Return [x, y] of the center of cell containing provided text 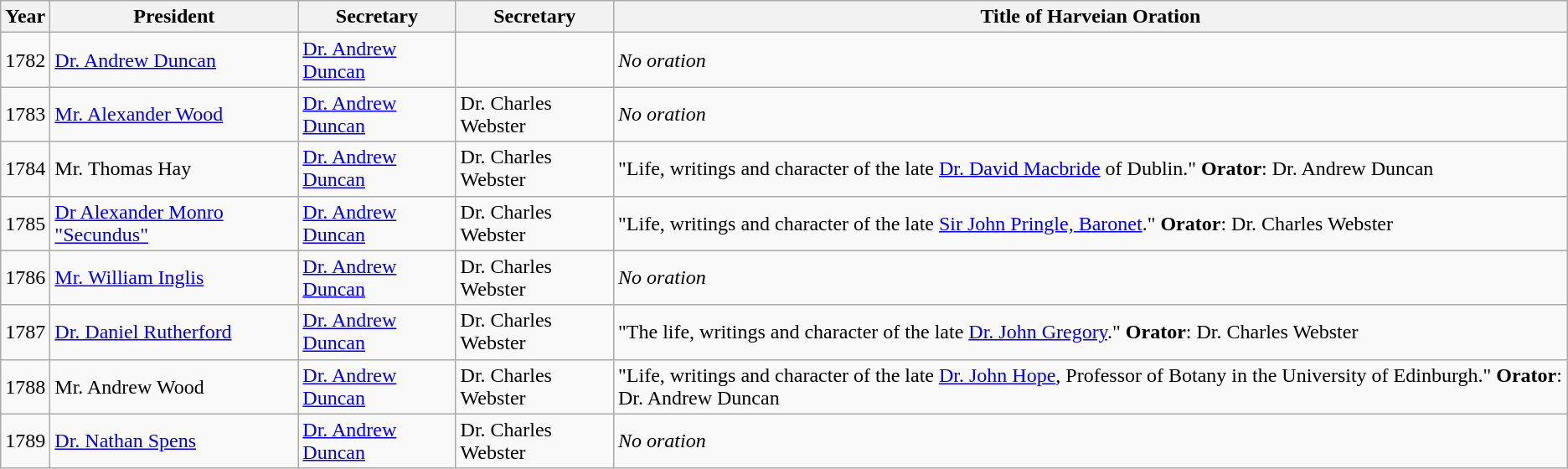
President [174, 17]
1786 [25, 278]
Year [25, 17]
"Life, writings and character of the late Dr. John Hope, Professor of Botany in the University of Edinburgh." Orator: Dr. Andrew Duncan [1091, 387]
Mr. Andrew Wood [174, 387]
"The life, writings and character of the late Dr. John Gregory." Orator: Dr. Charles Webster [1091, 332]
1787 [25, 332]
Title of Harveian Oration [1091, 17]
Mr. William Inglis [174, 278]
"Life, writings and character of the late Sir John Pringle, Baronet." Orator: Dr. Charles Webster [1091, 223]
1784 [25, 169]
Dr. Daniel Rutherford [174, 332]
Mr. Thomas Hay [174, 169]
"Life, writings and character of the late Dr. David Macbride of Dublin." Orator: Dr. Andrew Duncan [1091, 169]
1783 [25, 114]
Mr. Alexander Wood [174, 114]
1788 [25, 387]
1782 [25, 60]
1785 [25, 223]
Dr. Nathan Spens [174, 441]
Dr Alexander Monro "Secundus" [174, 223]
1789 [25, 441]
